Scan for the cell matching the given text and deliver its (X, Y) coordinate at center. 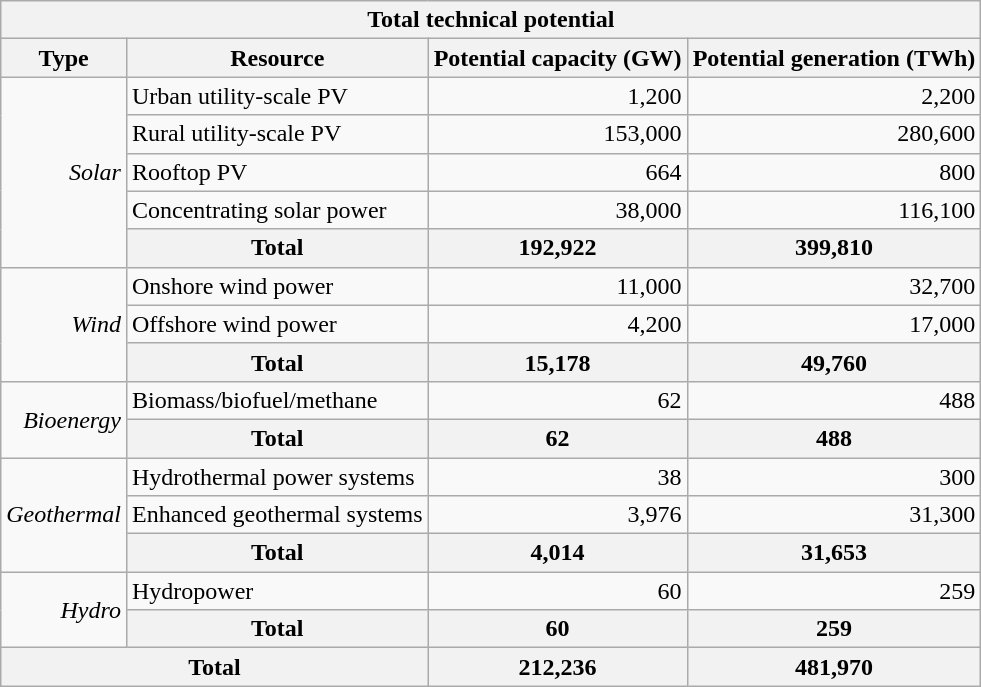
Enhanced geothermal systems (277, 515)
Bioenergy (64, 419)
Type (64, 58)
Total technical potential (491, 20)
Potential capacity (GW) (558, 58)
Hydropower (277, 591)
116,100 (834, 210)
11,000 (558, 286)
481,970 (834, 667)
399,810 (834, 248)
Offshore wind power (277, 324)
Concentrating solar power (277, 210)
17,000 (834, 324)
2,200 (834, 96)
Hydro (64, 610)
Resource (277, 58)
1,200 (558, 96)
4,200 (558, 324)
Geothermal (64, 515)
300 (834, 477)
31,300 (834, 515)
800 (834, 172)
Rural utility-scale PV (277, 134)
Solar (64, 172)
4,014 (558, 553)
Wind (64, 324)
212,236 (558, 667)
38 (558, 477)
3,976 (558, 515)
15,178 (558, 362)
Biomass/biofuel/methane (277, 400)
38,000 (558, 210)
153,000 (558, 134)
Potential generation (TWh) (834, 58)
Onshore wind power (277, 286)
31,653 (834, 553)
280,600 (834, 134)
Urban utility-scale PV (277, 96)
49,760 (834, 362)
Rooftop PV (277, 172)
192,922 (558, 248)
32,700 (834, 286)
Hydrothermal power systems (277, 477)
664 (558, 172)
